Output the [X, Y] coordinate of the center of the cell containing the given text.  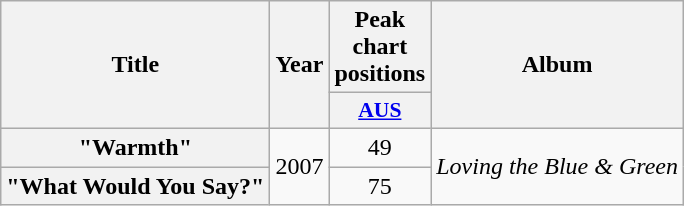
Peak chart positions [380, 47]
Album [558, 65]
Loving the Blue & Green [558, 166]
AUS [380, 111]
"Warmth" [136, 147]
75 [380, 185]
Title [136, 65]
49 [380, 147]
Year [300, 65]
2007 [300, 166]
"What Would You Say?" [136, 185]
